For the text-containing cell, return its midpoint in [X, Y] coordinate format. 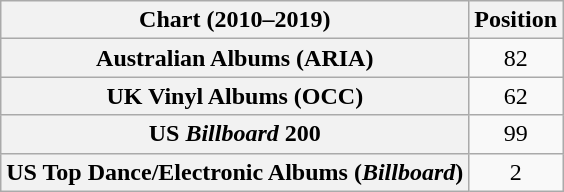
UK Vinyl Albums (OCC) [235, 96]
62 [516, 96]
US Top Dance/Electronic Albums (Billboard) [235, 172]
99 [516, 134]
82 [516, 58]
US Billboard 200 [235, 134]
2 [516, 172]
Position [516, 20]
Chart (2010–2019) [235, 20]
Australian Albums (ARIA) [235, 58]
